Return [x, y] of the center of cell containing provided text 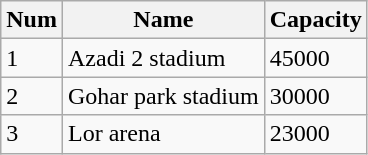
23000 [316, 134]
3 [32, 134]
Azadi 2 stadium [163, 58]
1 [32, 58]
45000 [316, 58]
Name [163, 20]
Gohar park stadium [163, 96]
Num [32, 20]
2 [32, 96]
Capacity [316, 20]
Lor arena [163, 134]
30000 [316, 96]
